Detect which cell encompasses the target text, then output its (x, y) center coordinate. 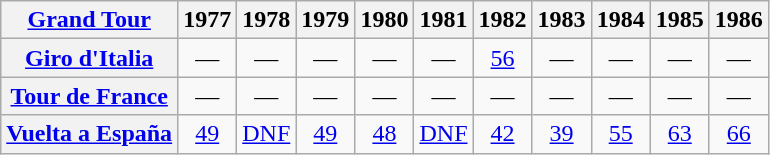
48 (384, 134)
1983 (562, 20)
1979 (326, 20)
Vuelta a España (90, 134)
Giro d'Italia (90, 58)
Grand Tour (90, 20)
42 (502, 134)
Tour de France (90, 96)
1985 (680, 20)
1978 (266, 20)
1980 (384, 20)
1977 (208, 20)
1982 (502, 20)
55 (620, 134)
56 (502, 58)
1986 (738, 20)
63 (680, 134)
39 (562, 134)
66 (738, 134)
1984 (620, 20)
1981 (444, 20)
